Search for the cell housing the specified text and yield its (x, y) center coordinate. 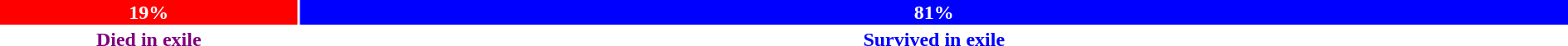
81% (934, 12)
19% (149, 12)
